Detect which cell encompasses the target text, then output its (x, y) center coordinate. 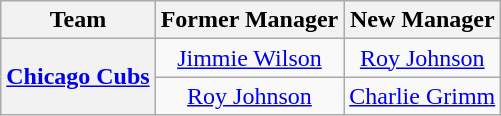
Team (78, 20)
Former Manager (250, 20)
Chicago Cubs (78, 77)
Charlie Grimm (422, 96)
New Manager (422, 20)
Jimmie Wilson (250, 58)
